Extract the [x, y] coordinate from the center of the cell holding the provided text.  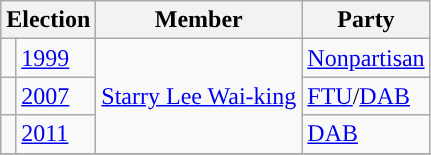
Starry Lee Wai-king [199, 96]
FTU/DAB [366, 96]
Nonpartisan [366, 58]
Election [48, 20]
1999 [56, 58]
DAB [366, 134]
2007 [56, 96]
2011 [56, 134]
Member [199, 20]
Party [366, 20]
